Provide the (X, Y) coordinate of the cell's center where the given text is located.  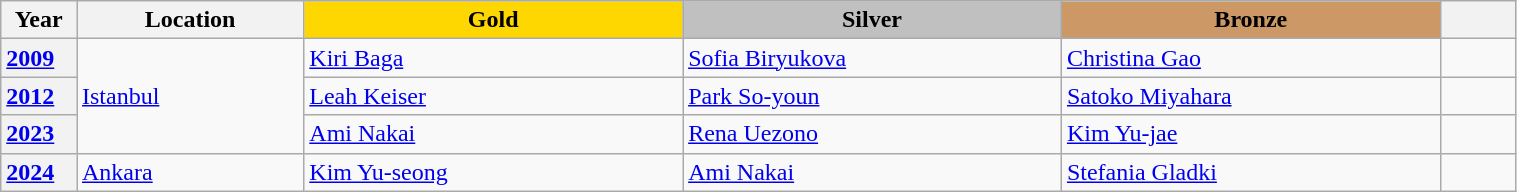
Gold (494, 20)
2009 (39, 58)
Rena Uezono (872, 134)
Location (190, 20)
Kiri Baga (494, 58)
Christina Gao (1250, 58)
2024 (39, 172)
Silver (872, 20)
Kim Yu-jae (1250, 134)
2012 (39, 96)
Kim Yu-seong (494, 172)
Stefania Gladki (1250, 172)
2023 (39, 134)
Leah Keiser (494, 96)
Istanbul (190, 96)
Bronze (1250, 20)
Sofia Biryukova (872, 58)
Park So-youn (872, 96)
Ankara (190, 172)
Satoko Miyahara (1250, 96)
Year (39, 20)
